Capture the cell that displays the provided text and extract its (X, Y) central coordinate. 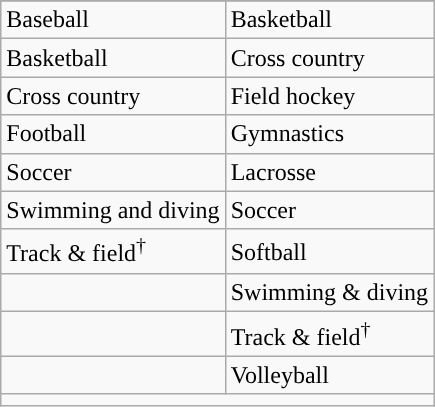
Field hockey (329, 96)
Football (113, 134)
Volleyball (329, 375)
Gymnastics (329, 134)
Softball (329, 252)
Swimming and diving (113, 210)
Lacrosse (329, 172)
Swimming & diving (329, 293)
Baseball (113, 20)
